Output the (X, Y) coordinate of the center of the cell containing the given text.  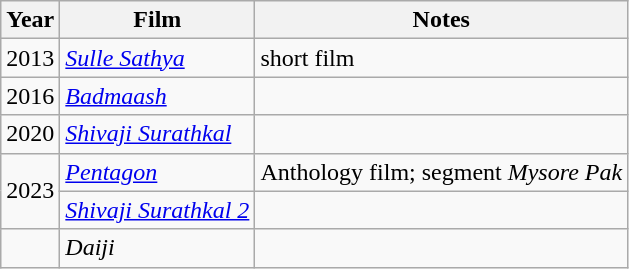
Shivaji Surathkal 2 (158, 210)
Anthology film; segment Mysore Pak (442, 172)
Shivaji Surathkal (158, 134)
Sulle Sathya (158, 58)
short film (442, 58)
2013 (30, 58)
Daiji (158, 248)
Year (30, 20)
Film (158, 20)
2016 (30, 96)
2023 (30, 191)
2020 (30, 134)
Badmaash (158, 96)
Notes (442, 20)
Pentagon (158, 172)
